Find where the given text appears and provide that cell's center as (x, y) coordinate. 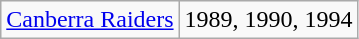
1989, 1990, 1994 (268, 20)
Canberra Raiders (90, 20)
